Extract the (X, Y) coordinate from the center of the cell holding the provided text.  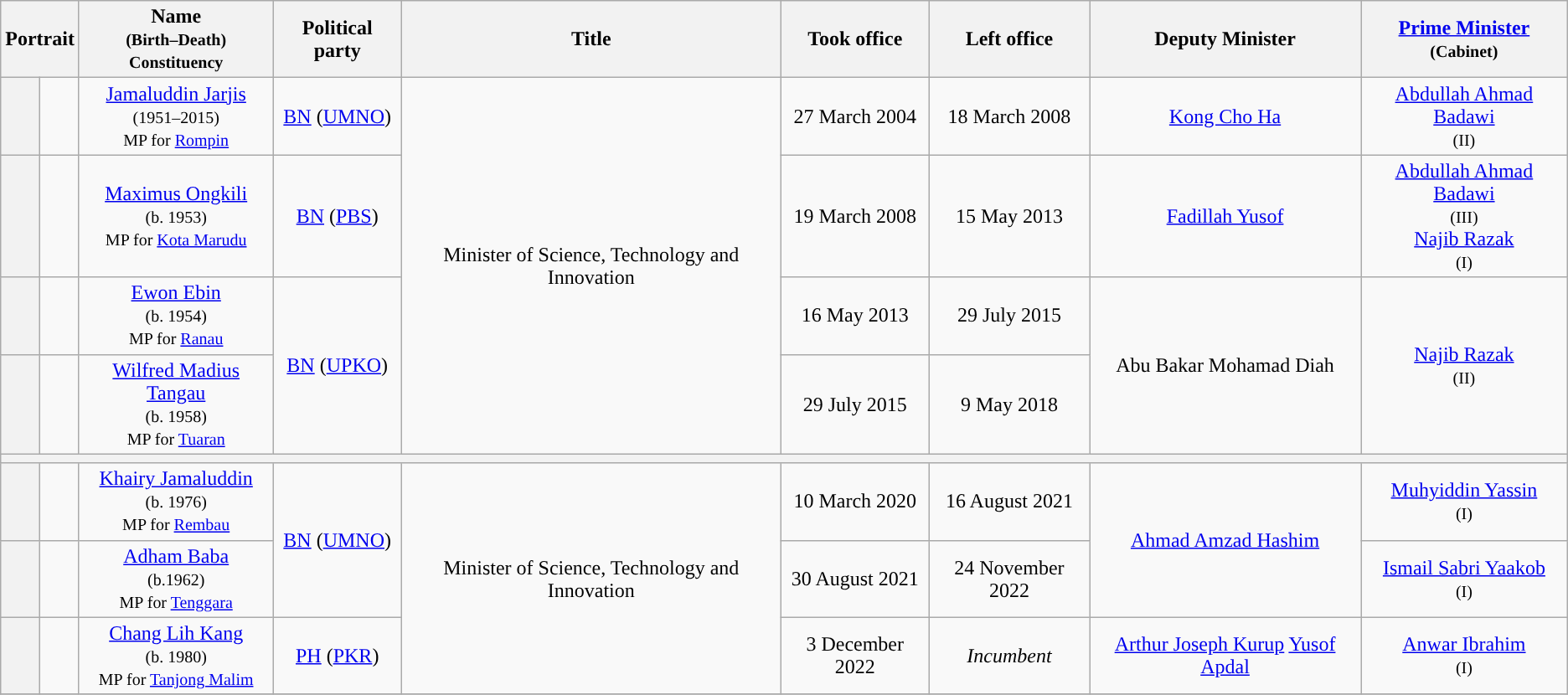
Ahmad Amzad Hashim (1225, 540)
Arthur Joseph Kurup Yusof Apdal (1225, 656)
19 March 2008 (854, 216)
Maximus Ongkili(b. 1953)MP for Kota Marudu (176, 216)
Deputy Minister (1225, 39)
27 March 2004 (854, 116)
15 May 2013 (1008, 216)
Khairy Jamaluddin(b. 1976)MP for Rembau (176, 502)
Anwar Ibrahim(I) (1464, 656)
24 November 2022 (1008, 579)
BN (UPKO) (338, 365)
Political party (338, 39)
Chang Lih Kang(b. 1980)MP for Tanjong Malim (176, 656)
Kong Cho Ha (1225, 116)
Jamaluddin Jarjis(1951–2015)MP for Rompin (176, 116)
Took office (854, 39)
Name(Birth–Death)Constituency (176, 39)
18 March 2008 (1008, 116)
Fadillah Yusof (1225, 216)
16 August 2021 (1008, 502)
Title (591, 39)
Left office (1008, 39)
Incumbent (1008, 656)
BN (PBS) (338, 216)
Muhyiddin Yassin(I) (1464, 502)
Ismail Sabri Yaakob(I) (1464, 579)
Abdullah Ahmad Badawi(II) (1464, 116)
Wilfred Madius Tangau(b. 1958)MP for Tuaran (176, 404)
PH (PKR) (338, 656)
Abdullah Ahmad Badawi(III)Najib Razak(I) (1464, 216)
9 May 2018 (1008, 404)
Najib Razak(II) (1464, 365)
3 December 2022 (854, 656)
30 August 2021 (854, 579)
16 May 2013 (854, 316)
10 March 2020 (854, 502)
Portrait (40, 39)
Abu Bakar Mohamad Diah (1225, 365)
Prime Minister(Cabinet) (1464, 39)
Adham Baba(b.1962)MP for Tenggara (176, 579)
Ewon Ebin(b. 1954)MP for Ranau (176, 316)
